Find where the given text appears and provide that cell's center as (x, y) coordinate. 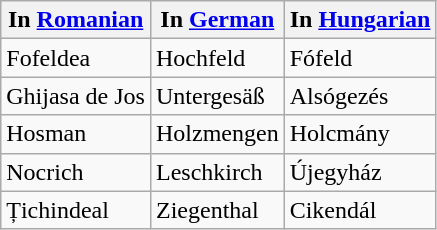
Nocrich (76, 172)
In Romanian (76, 20)
Cikendál (360, 210)
Untergesäß (217, 96)
Fofeldea (76, 58)
Holzmengen (217, 134)
In Hungarian (360, 20)
Țichindeal (76, 210)
Leschkirch (217, 172)
Hosman (76, 134)
Alsógezés (360, 96)
Újegyház (360, 172)
Holcmány (360, 134)
Fófeld (360, 58)
Ghijasa de Jos (76, 96)
In German (217, 20)
Hochfeld (217, 58)
Ziegenthal (217, 210)
